Provide the (X, Y) coordinate of the cell's center where the given text is located.  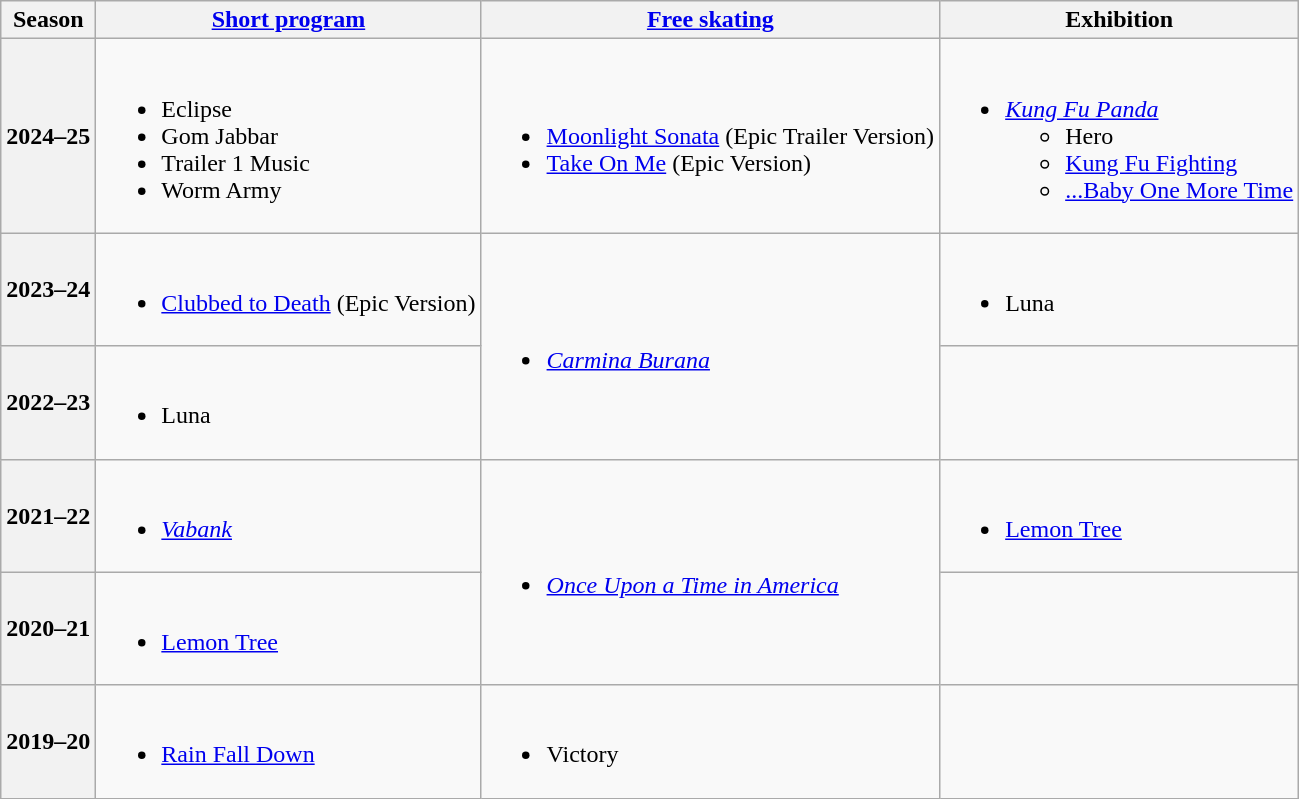
Moonlight Sonata (Epic Trailer Version) Take On Me (Epic Version) (710, 136)
Short program (288, 20)
2024–25 (48, 136)
Clubbed to Death (Epic Version) (288, 290)
Eclipse Gom Jabbar Trailer 1 Music Worm Army (288, 136)
2022–23 (48, 402)
2021–22 (48, 516)
Free skating (710, 20)
2023–24 (48, 290)
Kung Fu PandaHero Kung Fu Fighting ...Baby One More Time (1120, 136)
2020–21 (48, 628)
2019–20 (48, 742)
Carmina Burana (710, 346)
Victory (710, 742)
Vabank (288, 516)
Exhibition (1120, 20)
Season (48, 20)
Rain Fall Down (288, 742)
Once Upon a Time in America (710, 572)
